Return [X, Y] of the center of cell containing provided text 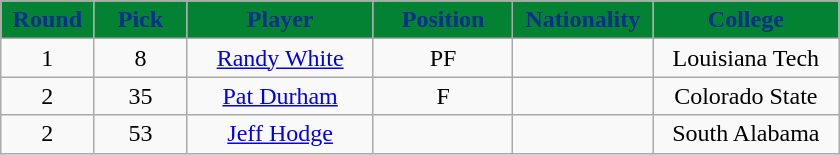
Position [443, 20]
College [746, 20]
53 [140, 134]
South Alabama [746, 134]
Randy White [280, 58]
8 [140, 58]
35 [140, 96]
Pat Durham [280, 96]
Jeff Hodge [280, 134]
1 [48, 58]
Round [48, 20]
Player [280, 20]
Colorado State [746, 96]
Nationality [583, 20]
F [443, 96]
Pick [140, 20]
Louisiana Tech [746, 58]
PF [443, 58]
